Return [X, Y] of the center of cell containing provided text 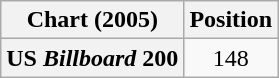
US Billboard 200 [92, 58]
Position [231, 20]
Chart (2005) [92, 20]
148 [231, 58]
